From the cell containing the given text, extract its center point as [x, y] coordinate. 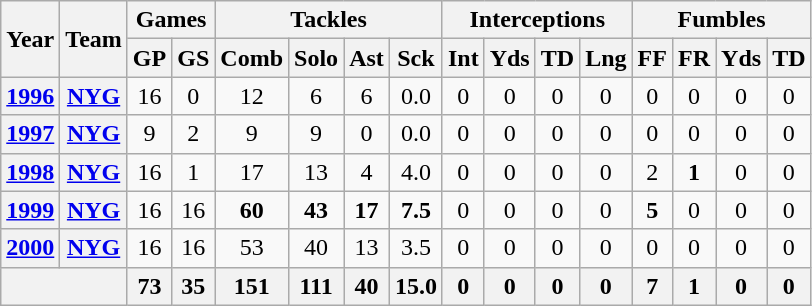
4 [367, 172]
1998 [30, 172]
73 [149, 286]
15.0 [416, 286]
Year [30, 39]
111 [316, 286]
7 [652, 286]
3.5 [416, 248]
GP [149, 58]
4.0 [416, 172]
1999 [30, 210]
151 [252, 286]
1996 [30, 96]
35 [194, 286]
FR [694, 58]
Fumbles [722, 20]
60 [252, 210]
Solo [316, 58]
53 [252, 248]
2000 [30, 248]
12 [252, 96]
FF [652, 58]
1997 [30, 134]
Interceptions [537, 20]
Games [170, 20]
GS [194, 58]
Team [94, 39]
Comb [252, 58]
Tackles [329, 20]
43 [316, 210]
5 [652, 210]
Sck [416, 58]
Lng [606, 58]
Ast [367, 58]
Int [463, 58]
7.5 [416, 210]
